For the text-containing cell, return its midpoint in [x, y] coordinate format. 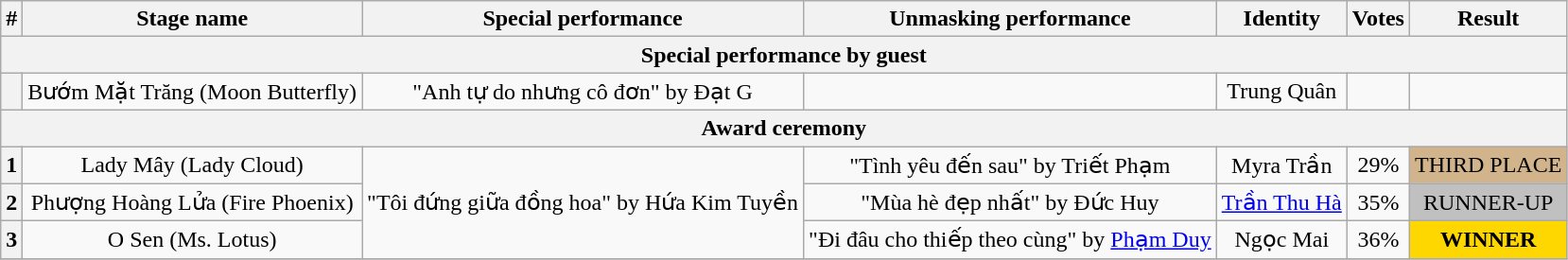
Result [1488, 19]
35% [1378, 202]
Special performance [583, 19]
Stage name [193, 19]
Votes [1378, 19]
Phượng Hoàng Lửa (Fire Phoenix) [193, 202]
THIRD PLACE [1488, 165]
Lady Mây (Lady Cloud) [193, 165]
2 [11, 202]
O Sen (Ms. Lotus) [193, 240]
"Tôi đứng giữa đồng hoa" by Hứa Kim Tuyền [583, 202]
36% [1378, 240]
WINNER [1488, 240]
Award ceremony [784, 128]
1 [11, 165]
Unmasking performance [1010, 19]
Bướm Mặt Trăng (Moon Butterfly) [193, 92]
Ngọc Mai [1281, 240]
3 [11, 240]
Special performance by guest [784, 55]
Myra Trần [1281, 165]
Trung Quân [1281, 92]
"Mùa hè đẹp nhất" by Đức Huy [1010, 202]
RUNNER-UP [1488, 202]
29% [1378, 165]
"Đi đâu cho thiếp theo cùng" by Phạm Duy [1010, 240]
"Anh tự do nhưng cô đơn" by Đạt G [583, 92]
Identity [1281, 19]
# [11, 19]
"Tình yêu đến sau" by Triết Phạm [1010, 165]
Trần Thu Hà [1281, 202]
